Extract the (X, Y) coordinate from the center of the cell holding the provided text.  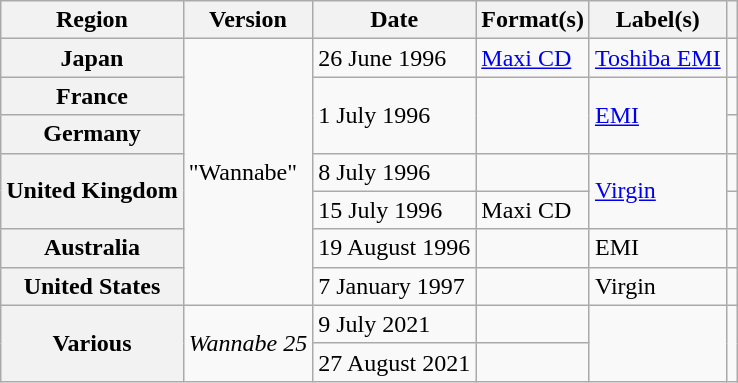
France (92, 96)
Toshiba EMI (658, 58)
27 August 2021 (394, 362)
Label(s) (658, 20)
15 July 1996 (394, 210)
United Kingdom (92, 191)
Various (92, 343)
Format(s) (533, 20)
Australia (92, 248)
1 July 1996 (394, 115)
8 July 1996 (394, 172)
United States (92, 286)
26 June 1996 (394, 58)
19 August 1996 (394, 248)
Germany (92, 134)
Wannabe 25 (248, 343)
7 January 1997 (394, 286)
Japan (92, 58)
Region (92, 20)
9 July 2021 (394, 324)
Date (394, 20)
"Wannabe" (248, 172)
Version (248, 20)
